Detect which cell encompasses the target text, then output its (x, y) center coordinate. 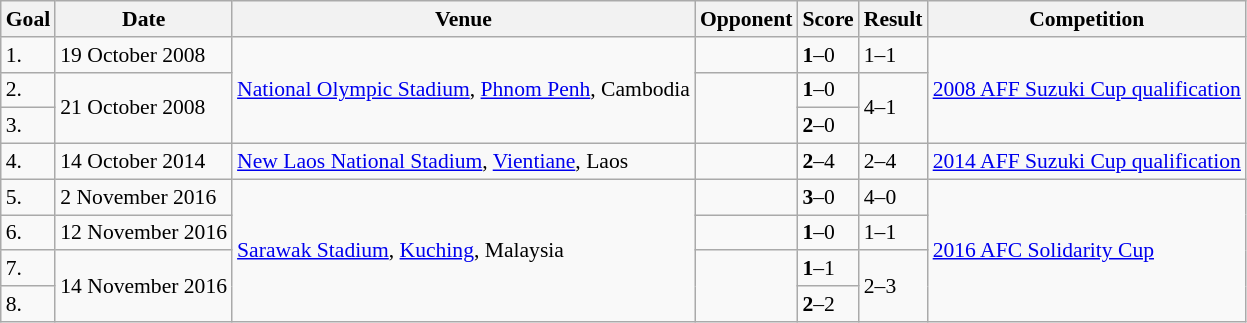
Venue (464, 19)
2 November 2016 (144, 197)
1. (28, 55)
Goal (28, 19)
National Olympic Stadium, Phnom Penh, Cambodia (464, 90)
Opponent (746, 19)
6. (28, 233)
14 October 2014 (144, 162)
5. (28, 197)
2016 AFC Solidarity Cup (1087, 250)
Sarawak Stadium, Kuching, Malaysia (464, 250)
4–1 (894, 108)
14 November 2016 (144, 286)
19 October 2008 (144, 55)
4. (28, 162)
Result (894, 19)
2. (28, 90)
8. (28, 304)
3. (28, 126)
4–0 (894, 197)
12 November 2016 (144, 233)
Date (144, 19)
7. (28, 269)
2008 AFF Suzuki Cup qualification (1087, 90)
21 October 2008 (144, 108)
Competition (1087, 19)
2014 AFF Suzuki Cup qualification (1087, 162)
Score (828, 19)
2–0 (828, 126)
2–3 (894, 286)
2–2 (828, 304)
New Laos National Stadium, Vientiane, Laos (464, 162)
3–0 (828, 197)
